Provide the (X, Y) coordinate of the cell's center where the given text is located.  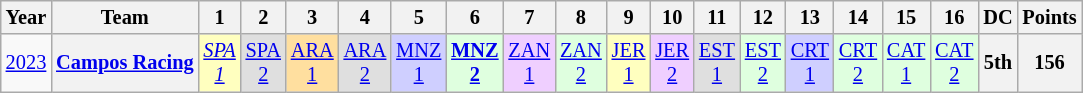
DC (998, 17)
SPA1 (219, 63)
4 (366, 17)
CRT2 (858, 63)
6 (474, 17)
CAT2 (954, 63)
SPA2 (264, 63)
16 (954, 17)
CAT1 (906, 63)
2023 (26, 63)
14 (858, 17)
EST2 (763, 63)
JER1 (629, 63)
5 (418, 17)
8 (581, 17)
ZAN1 (529, 63)
13 (810, 17)
ARA1 (312, 63)
CRT1 (810, 63)
9 (629, 17)
10 (672, 17)
1 (219, 17)
3 (312, 17)
7 (529, 17)
Year (26, 17)
JER2 (672, 63)
2 (264, 17)
MNZ2 (474, 63)
156 (1049, 63)
Points (1049, 17)
11 (717, 17)
12 (763, 17)
EST1 (717, 63)
5th (998, 63)
15 (906, 17)
Campos Racing (124, 63)
ARA2 (366, 63)
MNZ1 (418, 63)
Team (124, 17)
ZAN2 (581, 63)
